Provide the (X, Y) coordinate of the cell's center where the given text is located.  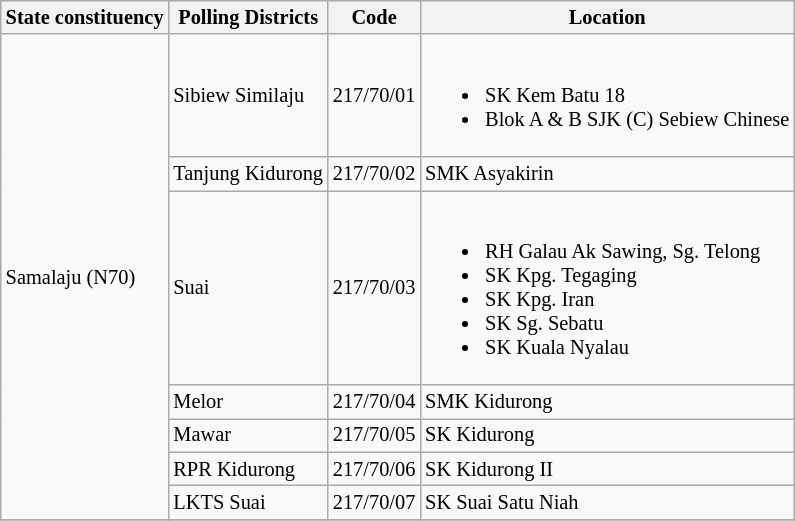
Polling Districts (248, 17)
217/70/03 (374, 287)
217/70/01 (374, 95)
217/70/02 (374, 173)
SK Kidurong II (607, 469)
SK Kem Batu 18Blok A & B SJK (C) Sebiew Chinese (607, 95)
RPR Kidurong (248, 469)
Suai (248, 287)
Tanjung Kidurong (248, 173)
Code (374, 17)
SK Kidurong (607, 435)
RH Galau Ak Sawing, Sg. TelongSK Kpg. TegagingSK Kpg. IranSK Sg. SebatuSK Kuala Nyalau (607, 287)
State constituency (85, 17)
Mawar (248, 435)
Melor (248, 402)
SMK Asyakirin (607, 173)
217/70/07 (374, 503)
LKTS Suai (248, 503)
Location (607, 17)
Samalaju (N70) (85, 276)
SK Suai Satu Niah (607, 503)
SMK Kidurong (607, 402)
217/70/05 (374, 435)
Sibiew Similaju (248, 95)
217/70/06 (374, 469)
217/70/04 (374, 402)
